Scan for the cell matching the given text and deliver its (x, y) coordinate at center. 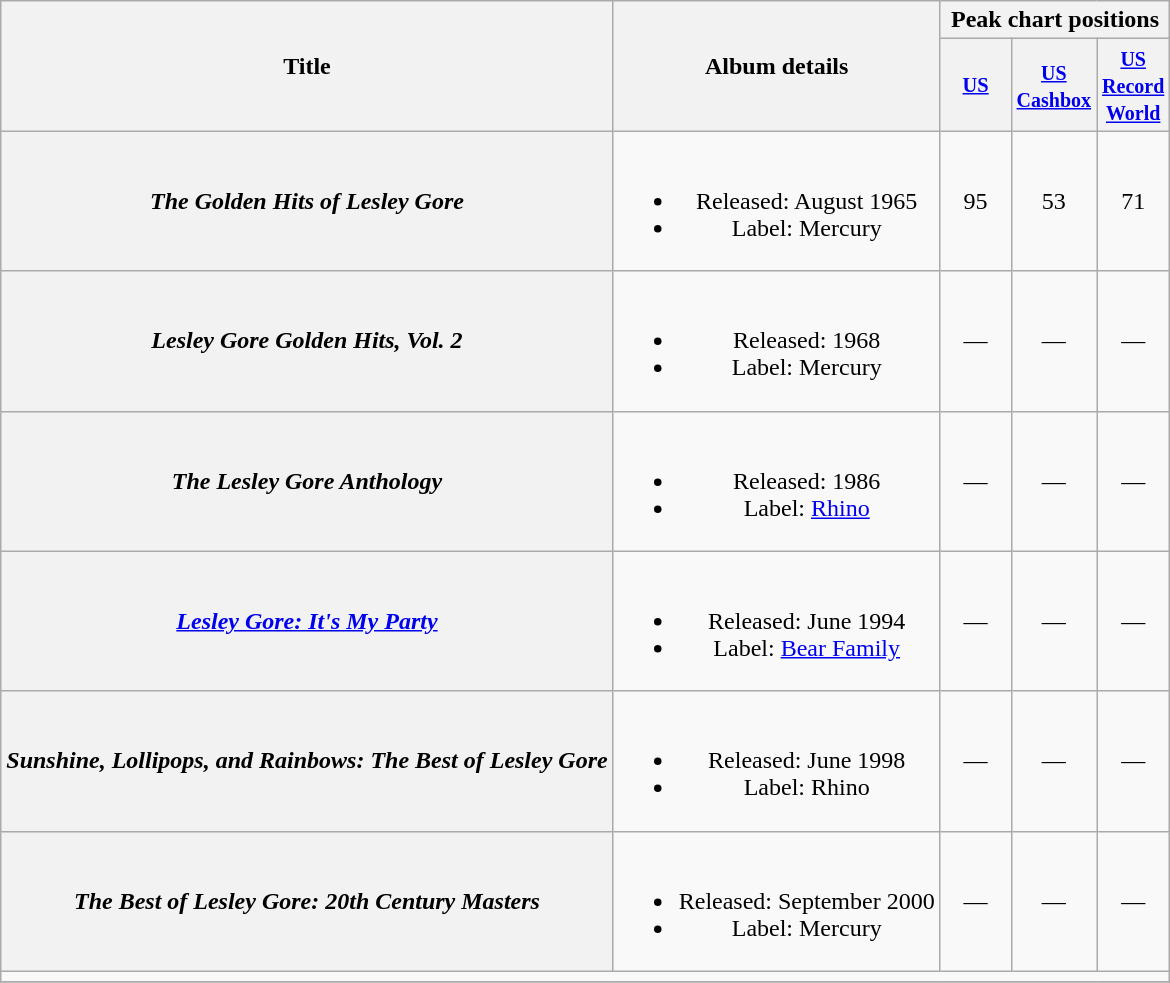
Title (307, 66)
53 (1054, 201)
The Golden Hits of Lesley Gore (307, 201)
Sunshine, Lollipops, and Rainbows: The Best of Lesley Gore (307, 761)
The Lesley Gore Anthology (307, 481)
USRecordWorld (1134, 85)
Released: 1986Label: Rhino (776, 481)
95 (976, 201)
Released: August 1965Label: Mercury (776, 201)
Released: June 1994Label: Bear Family (776, 621)
Lesley Gore: It's My Party (307, 621)
Released: 1968Label: Mercury (776, 341)
Lesley Gore Golden Hits, Vol. 2 (307, 341)
The Best of Lesley Gore: 20th Century Masters (307, 901)
71 (1134, 201)
Released: June 1998Label: Rhino (776, 761)
Peak chart positions (1055, 20)
Released: September 2000Label: Mercury (776, 901)
USCashbox (1054, 85)
Album details (776, 66)
US (976, 85)
